Search for the cell housing the specified text and yield its [X, Y] center coordinate. 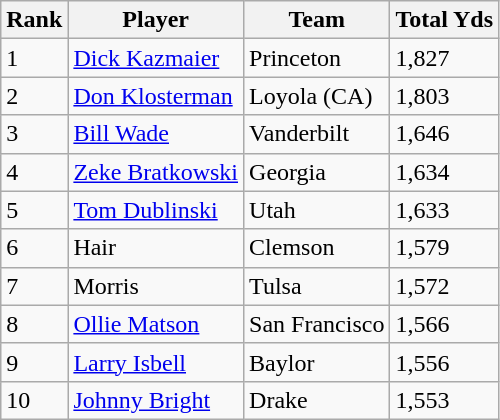
1,803 [444, 96]
1,572 [444, 286]
Ollie Matson [156, 324]
6 [34, 248]
1,646 [444, 134]
1,556 [444, 362]
Johnny Bright [156, 400]
Zeke Bratkowski [156, 172]
Georgia [317, 172]
Utah [317, 210]
1,634 [444, 172]
Rank [34, 20]
7 [34, 286]
Clemson [317, 248]
Vanderbilt [317, 134]
San Francisco [317, 324]
Morris [156, 286]
Tom Dublinski [156, 210]
5 [34, 210]
Hair [156, 248]
1,553 [444, 400]
Player [156, 20]
Total Yds [444, 20]
1,827 [444, 58]
Baylor [317, 362]
1,633 [444, 210]
1 [34, 58]
2 [34, 96]
Princeton [317, 58]
Team [317, 20]
Don Klosterman [156, 96]
10 [34, 400]
Larry Isbell [156, 362]
Dick Kazmaier [156, 58]
4 [34, 172]
Bill Wade [156, 134]
8 [34, 324]
Tulsa [317, 286]
9 [34, 362]
Loyola (CA) [317, 96]
Drake [317, 400]
1,566 [444, 324]
1,579 [444, 248]
3 [34, 134]
